Capture the cell that displays the provided text and extract its [X, Y] central coordinate. 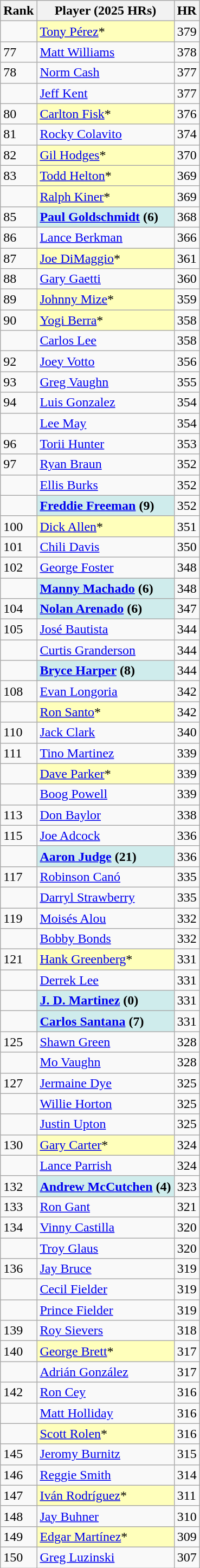
Iván Rodríguez* [105, 1495]
Boog Powell [105, 794]
Troy Glaus [105, 1248]
359 [186, 300]
Greg Vaughn [105, 382]
Tony Pérez* [105, 31]
139 [18, 1331]
111 [18, 753]
Curtis Granderson [105, 650]
Roy Sievers [105, 1331]
376 [186, 114]
105 [18, 630]
Joe DiMaggio* [105, 258]
97 [18, 464]
José Bautista [105, 630]
Chili Davis [105, 547]
Jack Clark [105, 733]
George Brett* [105, 1351]
Tino Martinez [105, 753]
Torii Hunter [105, 444]
142 [18, 1392]
Matt Holliday [105, 1413]
Ellis Burks [105, 485]
Mo Vaughn [105, 1062]
353 [186, 444]
378 [186, 52]
Gary Carter* [105, 1145]
78 [18, 73]
Jermaine Dye [105, 1083]
150 [18, 1557]
Player (2025 HRs) [105, 11]
Don Baylor [105, 815]
Luis Gonzalez [105, 403]
86 [18, 237]
110 [18, 733]
88 [18, 279]
321 [186, 1207]
Carlos Santana (7) [105, 1021]
113 [18, 815]
117 [18, 877]
318 [186, 1331]
350 [186, 547]
Moisés Alou [105, 918]
Vinny Castilla [105, 1227]
119 [18, 918]
Robinson Canó [105, 877]
J. D. Martinez (0) [105, 1001]
Manny Machado (6) [105, 588]
80 [18, 114]
Ron Gant [105, 1207]
87 [18, 258]
347 [186, 609]
Matt Williams [105, 52]
Reggie Smith [105, 1475]
Prince Fielder [105, 1310]
Cecil Fielder [105, 1290]
311 [186, 1495]
147 [18, 1495]
361 [186, 258]
George Foster [105, 567]
127 [18, 1083]
145 [18, 1454]
115 [18, 835]
Lance Parrish [105, 1165]
Scott Rolen* [105, 1434]
104 [18, 609]
Yogi Berra* [105, 320]
101 [18, 547]
340 [186, 733]
Edgar Martínez* [105, 1537]
94 [18, 403]
309 [186, 1537]
Hank Greenberg* [105, 960]
133 [18, 1207]
Jay Buhner [105, 1516]
140 [18, 1351]
Paul Goldschmidt (6) [105, 217]
Johnny Mize* [105, 300]
Ryan Braun [105, 464]
Evan Longoria [105, 691]
149 [18, 1537]
374 [186, 134]
93 [18, 382]
323 [186, 1186]
125 [18, 1042]
338 [186, 815]
Todd Helton* [105, 176]
Nolan Arenado (6) [105, 609]
315 [186, 1454]
Derrek Lee [105, 980]
148 [18, 1516]
355 [186, 382]
Jeromy Burnitz [105, 1454]
77 [18, 52]
Jay Bruce [105, 1269]
314 [186, 1475]
130 [18, 1145]
Darryl Strawberry [105, 897]
Bobby Bonds [105, 939]
Rocky Colavito [105, 134]
Shawn Green [105, 1042]
310 [186, 1516]
132 [18, 1186]
Adrián González [105, 1372]
Lance Berkman [105, 237]
351 [186, 526]
Dick Allen* [105, 526]
82 [18, 155]
366 [186, 237]
Freddie Freeman (9) [105, 506]
100 [18, 526]
134 [18, 1227]
136 [18, 1269]
96 [18, 444]
Aaron Judge (21) [105, 856]
Andrew McCutchen (4) [105, 1186]
83 [18, 176]
379 [186, 31]
Gary Gaetti [105, 279]
92 [18, 361]
102 [18, 567]
Justin Upton [105, 1124]
307 [186, 1557]
146 [18, 1475]
108 [18, 691]
Lee May [105, 423]
Norm Cash [105, 73]
Ralph Kiner* [105, 196]
368 [186, 217]
Gil Hodges* [105, 155]
Ron Cey [105, 1392]
Jeff Kent [105, 93]
Bryce Harper (8) [105, 671]
Carlos Lee [105, 341]
89 [18, 300]
356 [186, 361]
Greg Luzinski [105, 1557]
Dave Parker* [105, 774]
85 [18, 217]
Joe Adcock [105, 835]
Joey Votto [105, 361]
81 [18, 134]
HR [186, 11]
121 [18, 960]
Willie Horton [105, 1104]
Carlton Fisk* [105, 114]
90 [18, 320]
370 [186, 155]
360 [186, 279]
Rank [18, 11]
Ron Santo* [105, 712]
